Return the [x, y] coordinate for the center point of the cell that contains the specified text.  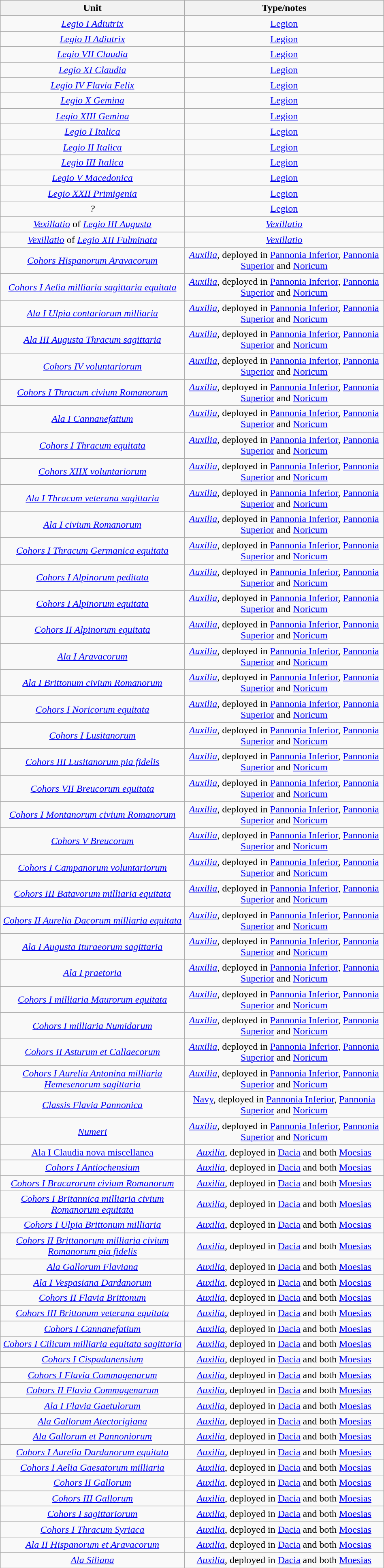
Cohors I milliaria Numidarum [92, 1026]
Legio I Adiutrix [92, 24]
Cohors I Cispadanensium [92, 1360]
Ala I Thracum veterana sagittaria [92, 498]
Ala Siliana [92, 1560]
Cohors I Aelia milliaria sagittaria equitata [92, 287]
Ala Gallorum Flaviana [92, 1267]
Ala I Claudia nova miscellanea [92, 1152]
Cohors I Bracarorum civium Romanorum [92, 1183]
Cohors II Flavia Commagenarum [92, 1390]
Cohors I Aurelia Dardanorum equitata [92, 1452]
Cohors II Asturum et Callaecorum [92, 1052]
Cohors I Thracum Germanica equitata [92, 551]
Cohors I Cilicum milliaria equitata sagittaria [92, 1344]
? [92, 209]
Cohors IV voluntariorum [92, 366]
Cohors II Alpinorum equitata [92, 630]
Cohors I Campanorum voluntariorum [92, 867]
Cohors I milliaria Maurorum equitata [92, 999]
Cohors III Batavorum milliaria equitata [92, 894]
Cohors Hispanorum Aravacorum [92, 260]
Unit [92, 8]
Cohors III Lusitanorum pia fidelis [92, 762]
Legio VII Claudia [92, 54]
Ala I Ulpia contariorum milliaria [92, 313]
Ala I praetoria [92, 973]
Cohors III Brittonum veterana equitata [92, 1313]
Legio II Italica [92, 147]
Legio I Italica [92, 131]
Ala I Flavia Gaetulorum [92, 1406]
Cohors II Flavia Brittonum [92, 1297]
Cohors I Lusitanorum [92, 736]
Ala I Cannanefatium [92, 419]
Legio V Macedonica [92, 178]
Cohors I Thracum Syriaca [92, 1529]
Cohors II Aurelia Dacorum milliaria equitata [92, 920]
Legio III Italica [92, 162]
Ala I Vespasiana Dardanorum [92, 1282]
Cohors V Breucorum [92, 841]
Cohors II Brittanorum milliaria civium Romanorum pia fidelis [92, 1246]
Type/notes [284, 8]
Cohors XIIX voluntariorum [92, 471]
Legio X Gemina [92, 101]
Cohors I Ulpia Brittonum milliaria [92, 1225]
Legio IV Flavia Felix [92, 85]
Ala I Aravacorum [92, 656]
Legio XI Claudia [92, 70]
Cohors I Cannanefatium [92, 1328]
Vexillatio of Legio XII Fulminata [92, 240]
Cohors I Alpinorum peditata [92, 577]
Cohors I Aurelia Antonina milliaria Hemesenorum sagittaria [92, 1079]
Vexillatio of Legio III Augusta [92, 224]
Numeri [92, 1132]
Cohors I Noricorum equitata [92, 709]
Cohors VII Breucorum equitata [92, 788]
Cohors III Gallorum [92, 1498]
Ala III Augusta Thracum sagittaria [92, 340]
Legio II Adiutrix [92, 39]
Classis Flavia Pannonica [92, 1105]
Ala Gallorum et Pannoniorum [92, 1437]
Cohors I Aelia Gaesatorum milliaria [92, 1467]
Cohors I Flavia Commagenarum [92, 1375]
Cohors I sagittariorum [92, 1514]
Ala I Brittonum civium Romanorum [92, 683]
Cohors I Antiochensium [92, 1168]
Legio XXII Primigenia [92, 193]
Ala II Hispanorum et Aravacorum [92, 1544]
Ala I civium Romanorum [92, 524]
Cohors I Thracum civium Romanorum [92, 393]
Legio XIII Gemina [92, 116]
Navy, deployed in Pannonia Inferior, Pannonia Superior and Noricum [284, 1105]
Cohors I Britannica milliaria civium Romanorum equitata [92, 1204]
Cohors II Gallorum [92, 1483]
Ala Gallorum Atectorigiana [92, 1421]
Cohors I Alpinorum equitata [92, 604]
Cohors I Thracum equitata [92, 445]
Ala I Augusta Ituraeorum sagittaria [92, 947]
Cohors I Montanorum civium Romanorum [92, 814]
